Identify which cell holds the provided text, then report its (x, y) central coordinate. 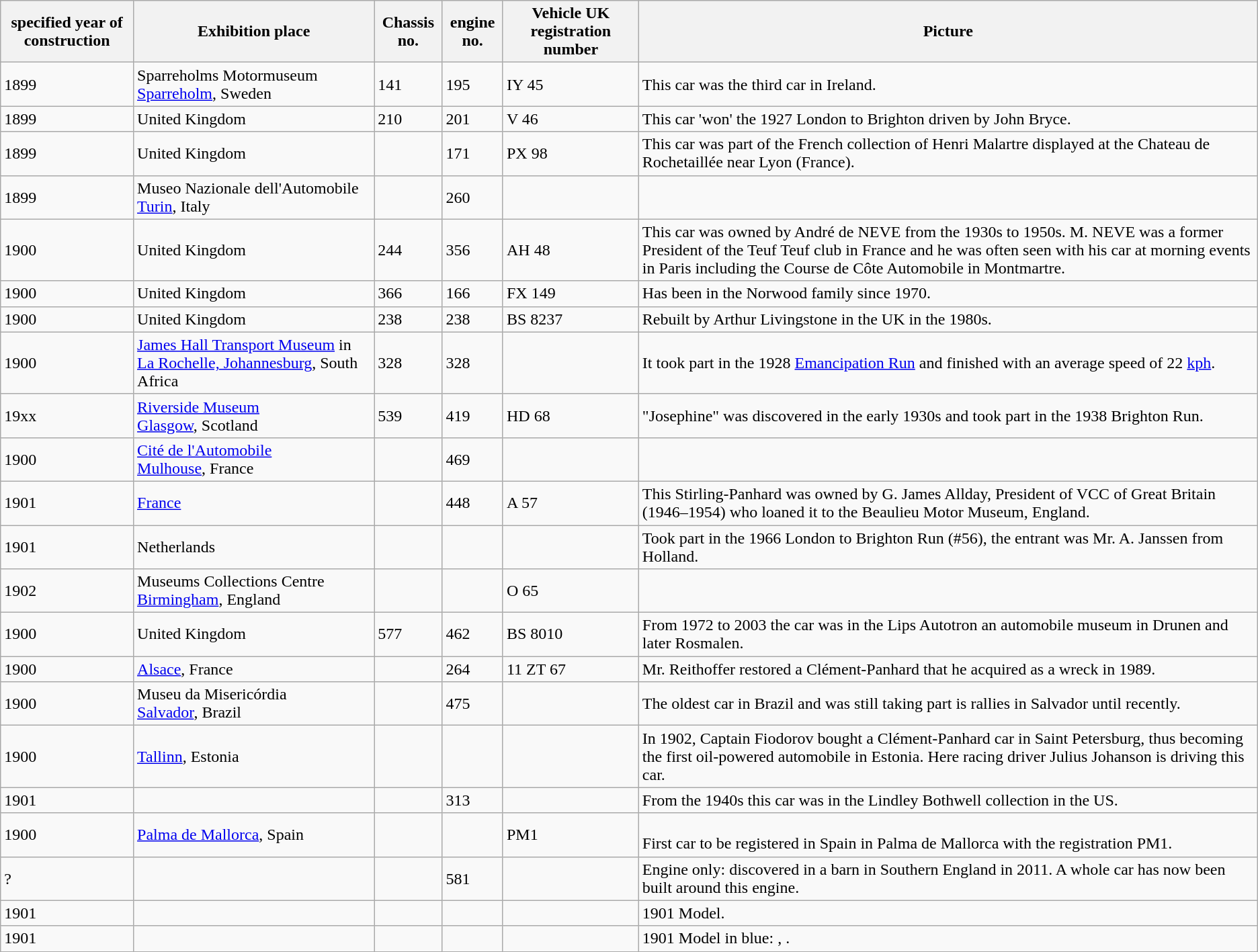
It took part in the 1928 Emancipation Run and finished with an average speed of 22 kph. (948, 363)
1901 Model in blue: , . (948, 939)
Sparreholms MotormuseumSparreholm, Sweden (254, 85)
195 (472, 85)
264 (472, 669)
19xx (67, 415)
BS 8010 (571, 634)
244 (409, 250)
1902 (67, 591)
260 (472, 198)
This car was part of the French collection of Henri Malartre displayed at the Chateau de Rochetaillée near Lyon (France). (948, 153)
France (254, 503)
Exhibition place (254, 32)
The oldest car in Brazil and was still taking part is rallies in Salvador until recently. (948, 704)
PM1 (571, 834)
From the 1940s this car was in the Lindley Bothwell collection in the US. (948, 800)
"Josephine" was discovered in the early 1930s and took part in the 1938 Brighton Run. (948, 415)
419 (472, 415)
Palma de Mallorca, Spain (254, 834)
201 (472, 119)
From 1972 to 2003 the car was in the Lips Autotron an automobile museum in Drunen and later Rosmalen. (948, 634)
Rebuilt by Arthur Livingstone in the UK in the 1980s. (948, 319)
141 (409, 85)
IY 45 (571, 85)
581 (472, 879)
210 (409, 119)
Museo Nazionale dell'AutomobileTurin, Italy (254, 198)
462 (472, 634)
A 57 (571, 503)
366 (409, 294)
engine no. (472, 32)
specified year of construction (67, 32)
577 (409, 634)
475 (472, 704)
11 ZT 67 (571, 669)
? (67, 879)
First car to be registered in Spain in Palma de Mallorca with the registration PM1. (948, 834)
This car was the third car in Ireland. (948, 85)
469 (472, 460)
PX 98 (571, 153)
Cité de l'Automobile Mulhouse, France (254, 460)
James Hall Transport Museum in La Rochelle, Johannesburg, South Africa (254, 363)
166 (472, 294)
AH 48 (571, 250)
Tallinn, Estonia (254, 756)
Riverside MuseumGlasgow, Scotland (254, 415)
Vehicle UK registration number (571, 32)
This car 'won' the 1927 London to Brighton driven by John Bryce. (948, 119)
356 (472, 250)
Has been in the Norwood family since 1970. (948, 294)
Netherlands (254, 547)
Chassis no. (409, 32)
448 (472, 503)
171 (472, 153)
Picture (948, 32)
313 (472, 800)
539 (409, 415)
Mr. Reithoffer restored a Clément-Panhard that he acquired as a wreck in 1989. (948, 669)
Alsace, France (254, 669)
Museu da MisericórdiaSalvador, Brazil (254, 704)
1901 Model. (948, 913)
Museums Collections CentreBirmingham, England (254, 591)
Took part in the 1966 London to Brighton Run (#56), the entrant was Mr. A. Janssen from Holland. (948, 547)
V 46 (571, 119)
FX 149 (571, 294)
HD 68 (571, 415)
Engine only: discovered in a barn in Southern England in 2011. A whole car has now been built around this engine. (948, 879)
O 65 (571, 591)
BS 8237 (571, 319)
